Find where the given text appears and provide that cell's center as (X, Y) coordinate. 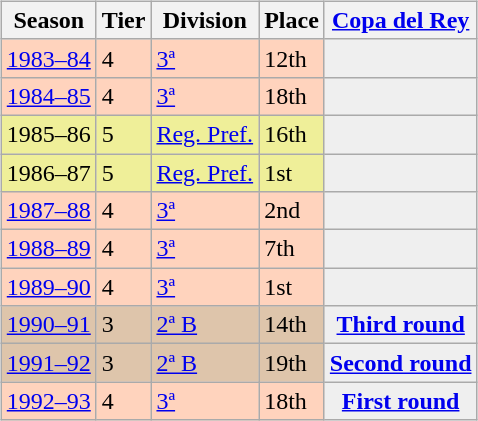
Division (205, 20)
1989–90 (48, 287)
1988–89 (48, 249)
First round (400, 401)
1984–85 (48, 96)
7th (292, 249)
Tier (124, 20)
19th (292, 363)
1990–91 (48, 325)
1991–92 (48, 363)
1987–88 (48, 211)
1992–93 (48, 401)
12th (292, 58)
1985–86 (48, 134)
2nd (292, 211)
16th (292, 134)
Place (292, 20)
Copa del Rey (400, 20)
14th (292, 325)
Third round (400, 325)
1986–87 (48, 173)
Second round (400, 363)
Season (48, 20)
1983–84 (48, 58)
